Scan for the cell matching the given text and deliver its (X, Y) coordinate at center. 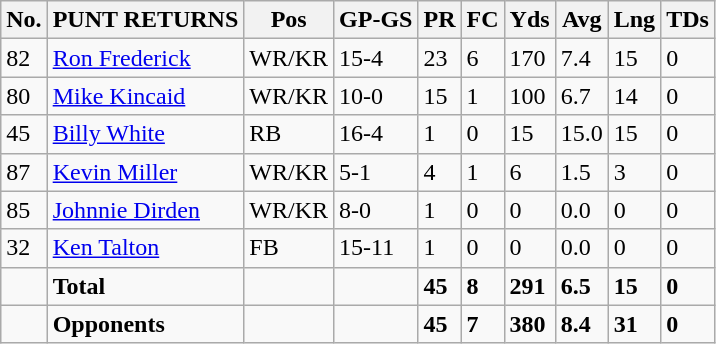
14 (634, 96)
6.5 (582, 286)
Avg (582, 20)
85 (24, 210)
7.4 (582, 58)
Total (146, 286)
Mike Kincaid (146, 96)
8.4 (582, 324)
15.0 (582, 134)
5-1 (376, 172)
Johnnie Dirden (146, 210)
380 (530, 324)
10-0 (376, 96)
4 (440, 172)
FB (289, 248)
PUNT RETURNS (146, 20)
FC (482, 20)
Kevin Miller (146, 172)
TDs (688, 20)
291 (530, 286)
PR (440, 20)
170 (530, 58)
Yds (530, 20)
8-0 (376, 210)
Ken Talton (146, 248)
No. (24, 20)
Ron Frederick (146, 58)
RB (289, 134)
Pos (289, 20)
82 (24, 58)
GP-GS (376, 20)
Billy White (146, 134)
Opponents (146, 324)
6.7 (582, 96)
31 (634, 324)
15-11 (376, 248)
1.5 (582, 172)
3 (634, 172)
87 (24, 172)
15-4 (376, 58)
Lng (634, 20)
23 (440, 58)
7 (482, 324)
32 (24, 248)
8 (482, 286)
16-4 (376, 134)
100 (530, 96)
80 (24, 96)
